Identify which cell holds the provided text, then report its (x, y) central coordinate. 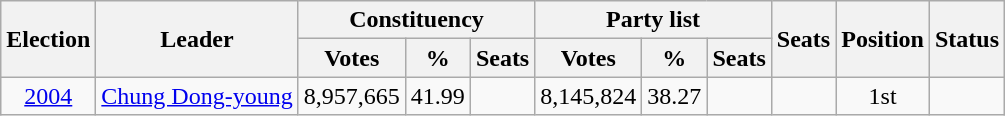
8,957,665 (352, 96)
41.99 (438, 96)
Constituency (416, 20)
Leader (197, 39)
38.27 (674, 96)
Party list (654, 20)
Election (48, 39)
Status (966, 39)
Chung Dong-young (197, 96)
1st (883, 96)
8,145,824 (588, 96)
Position (883, 39)
2004 (48, 96)
